Locate the cell with the specified text and output its [X, Y] center coordinate. 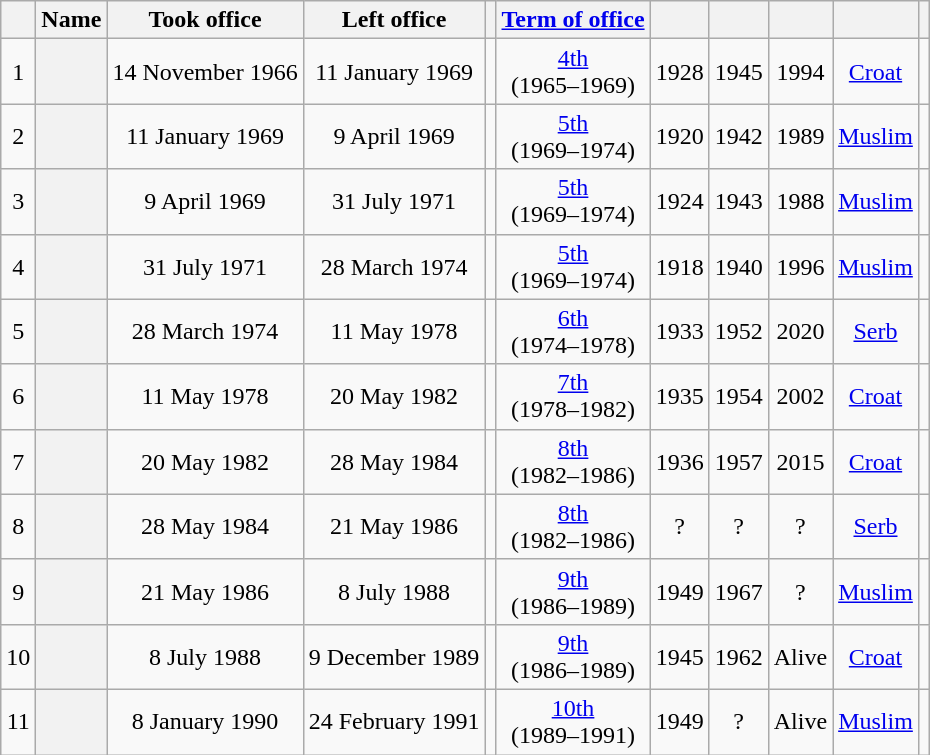
1936 [680, 462]
5 [18, 332]
10 [18, 656]
2002 [800, 396]
1920 [680, 136]
1928 [680, 72]
2020 [800, 332]
6th(1974–1978) [573, 332]
10th(1989–1991) [573, 722]
1918 [680, 266]
24 February 1991 [394, 722]
1943 [738, 202]
11 [18, 722]
14 November 1966 [205, 72]
9 December 1989 [394, 656]
1935 [680, 396]
1933 [680, 332]
1954 [738, 396]
7 [18, 462]
Left office [394, 20]
Took office [205, 20]
Name [72, 20]
8 January 1990 [205, 722]
4th(1965–1969) [573, 72]
8 [18, 526]
Term of office [573, 20]
1994 [800, 72]
2015 [800, 462]
1962 [738, 656]
1957 [738, 462]
1996 [800, 266]
6 [18, 396]
1989 [800, 136]
7th(1978–1982) [573, 396]
4 [18, 266]
1967 [738, 592]
2 [18, 136]
1942 [738, 136]
1988 [800, 202]
1952 [738, 332]
1924 [680, 202]
3 [18, 202]
9 [18, 592]
1 [18, 72]
1940 [738, 266]
